Return the (x, y) coordinate for the center point of the cell that contains the specified text.  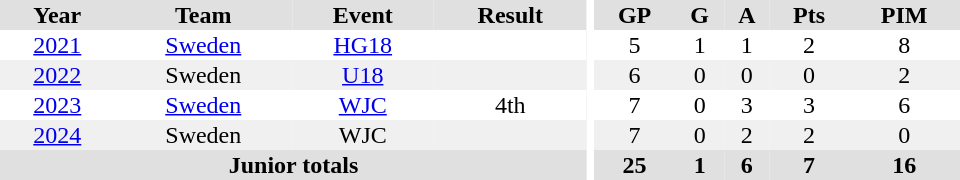
5 (635, 45)
2024 (58, 135)
Event (363, 15)
Junior totals (294, 165)
4th (511, 105)
Year (58, 15)
G (700, 15)
Team (204, 15)
GP (635, 15)
PIM (904, 15)
Result (511, 15)
16 (904, 165)
2021 (58, 45)
HG18 (363, 45)
U18 (363, 75)
8 (904, 45)
2023 (58, 105)
2022 (58, 75)
25 (635, 165)
Pts (810, 15)
A (747, 15)
